Determine the (x, y) coordinate at the center of the cell enclosing the given text.  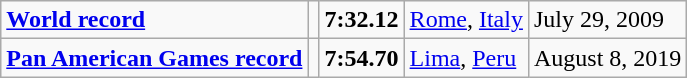
July 29, 2009 (607, 20)
7:54.70 (362, 58)
World record (154, 20)
Rome, Italy (466, 20)
Pan American Games record (154, 58)
Lima, Peru (466, 58)
August 8, 2019 (607, 58)
7:32.12 (362, 20)
